Return the (X, Y) coordinate for the center point of the cell that contains the specified text.  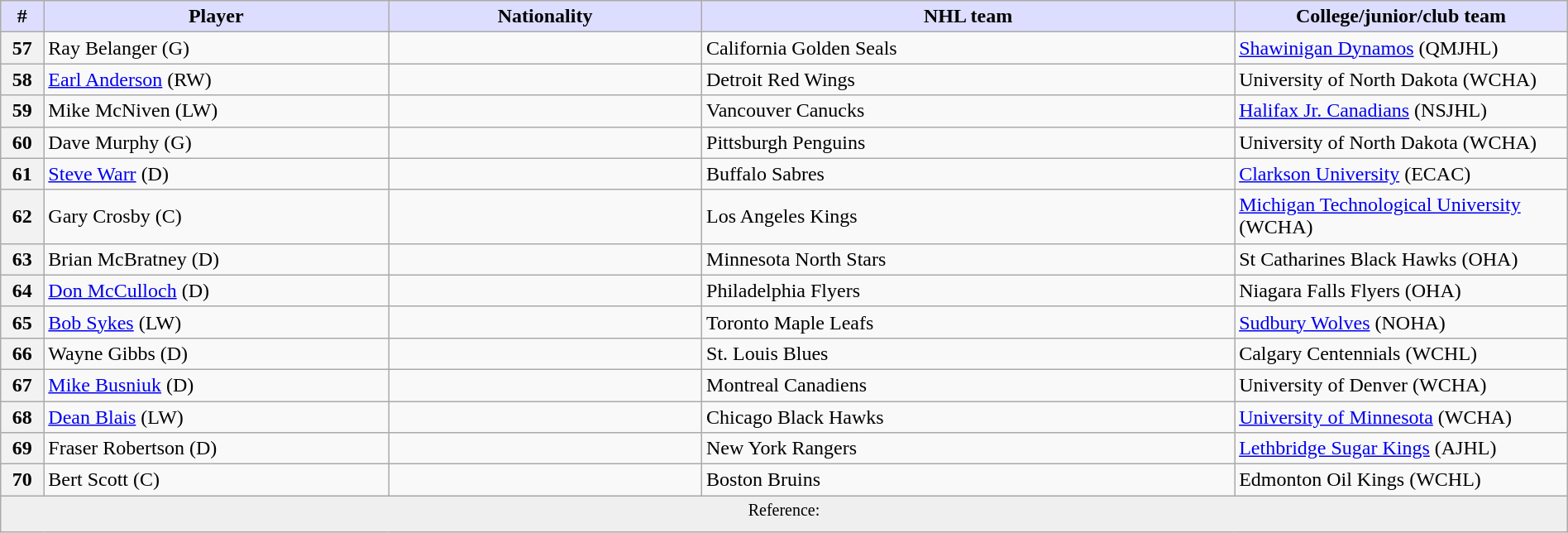
Brian McBratney (D) (217, 259)
57 (22, 48)
Gary Crosby (C) (217, 217)
Dave Murphy (G) (217, 142)
70 (22, 480)
College/junior/club team (1401, 17)
62 (22, 217)
Mike McNiven (LW) (217, 111)
Toronto Maple Leafs (968, 322)
California Golden Seals (968, 48)
University of Minnesota (WCHA) (1401, 416)
Chicago Black Hawks (968, 416)
Bob Sykes (LW) (217, 322)
Halifax Jr. Canadians (NSJHL) (1401, 111)
St Catharines Black Hawks (OHA) (1401, 259)
Don McCulloch (D) (217, 291)
Calgary Centennials (WCHL) (1401, 353)
67 (22, 385)
Michigan Technological University (WCHA) (1401, 217)
Montreal Canadiens (968, 385)
Steve Warr (D) (217, 174)
Player (217, 17)
Bert Scott (C) (217, 480)
58 (22, 79)
University of Denver (WCHA) (1401, 385)
Dean Blais (LW) (217, 416)
Ray Belanger (G) (217, 48)
Philadelphia Flyers (968, 291)
63 (22, 259)
Lethbridge Sugar Kings (AJHL) (1401, 449)
59 (22, 111)
Pittsburgh Penguins (968, 142)
New York Rangers (968, 449)
60 (22, 142)
65 (22, 322)
Sudbury Wolves (NOHA) (1401, 322)
69 (22, 449)
Edmonton Oil Kings (WCHL) (1401, 480)
Vancouver Canucks (968, 111)
61 (22, 174)
Shawinigan Dynamos (QMJHL) (1401, 48)
St. Louis Blues (968, 353)
Buffalo Sabres (968, 174)
Fraser Robertson (D) (217, 449)
# (22, 17)
Detroit Red Wings (968, 79)
NHL team (968, 17)
68 (22, 416)
Niagara Falls Flyers (OHA) (1401, 291)
64 (22, 291)
66 (22, 353)
Los Angeles Kings (968, 217)
Clarkson University (ECAC) (1401, 174)
Boston Bruins (968, 480)
Mike Busniuk (D) (217, 385)
Wayne Gibbs (D) (217, 353)
Earl Anderson (RW) (217, 79)
Nationality (546, 17)
Minnesota North Stars (968, 259)
Reference: (784, 515)
